For the text-containing cell, return its midpoint in [X, Y] coordinate format. 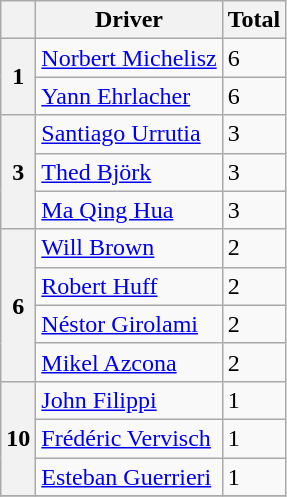
Frédéric Vervisch [129, 438]
Will Brown [129, 248]
Thed Björk [129, 172]
Robert Huff [129, 286]
Norbert Michelisz [129, 58]
Esteban Guerrieri [129, 477]
Ma Qing Hua [129, 210]
Driver [129, 20]
10 [18, 438]
Néstor Girolami [129, 324]
Mikel Azcona [129, 362]
Total [254, 20]
Yann Ehrlacher [129, 96]
Santiago Urrutia [129, 134]
John Filippi [129, 400]
